Capture the cell that displays the provided text and extract its (X, Y) central coordinate. 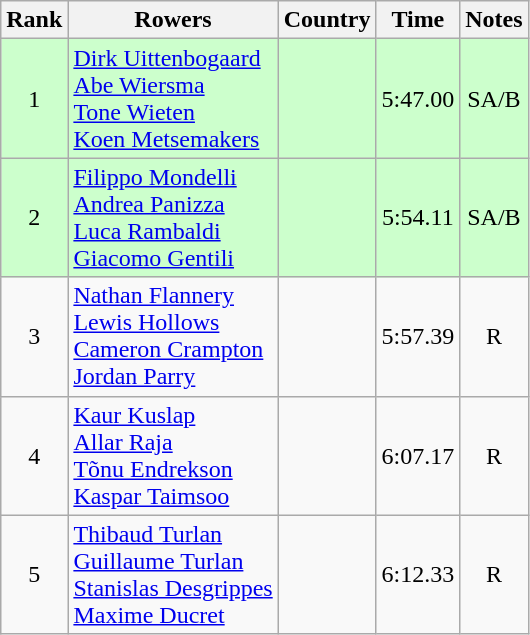
Notes (494, 20)
3 (34, 336)
4 (34, 456)
Kaur KuslapAllar RajaTõnu EndreksonKaspar Taimsoo (173, 456)
Dirk UittenbogaardAbe WiersmaTone WietenKoen Metsemakers (173, 98)
5:54.11 (418, 218)
Thibaud TurlanGuillaume TurlanStanislas DesgrippesMaxime Ducret (173, 574)
6:07.17 (418, 456)
Country (327, 20)
2 (34, 218)
Nathan FlanneryLewis HollowsCameron CramptonJordan Parry (173, 336)
5:57.39 (418, 336)
6:12.33 (418, 574)
Rowers (173, 20)
5:47.00 (418, 98)
5 (34, 574)
Time (418, 20)
Filippo MondelliAndrea PanizzaLuca RambaldiGiacomo Gentili (173, 218)
1 (34, 98)
Rank (34, 20)
